Output the (X, Y) coordinate of the center of the cell containing the given text.  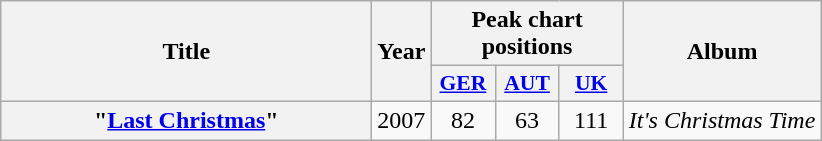
GER (463, 84)
Album (722, 52)
Title (186, 52)
AUT (527, 84)
UK (591, 84)
63 (527, 120)
Peak chart positions (527, 34)
2007 (402, 120)
82 (463, 120)
"Last Christmas" (186, 120)
Year (402, 52)
111 (591, 120)
It's Christmas Time (722, 120)
